Output the [X, Y] coordinate of the center of the cell containing the given text.  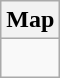
Map [30, 20]
